Search for the cell housing the specified text and yield its (X, Y) center coordinate. 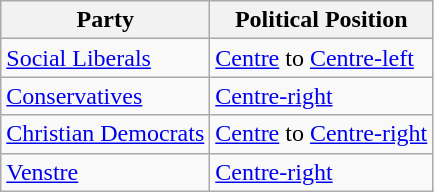
Social Liberals (106, 58)
Conservatives (106, 96)
Christian Democrats (106, 134)
Party (106, 20)
Venstre (106, 172)
Political Position (322, 20)
Centre to Centre-right (322, 134)
Centre to Centre-left (322, 58)
